Return [x, y] of the center of cell containing provided text 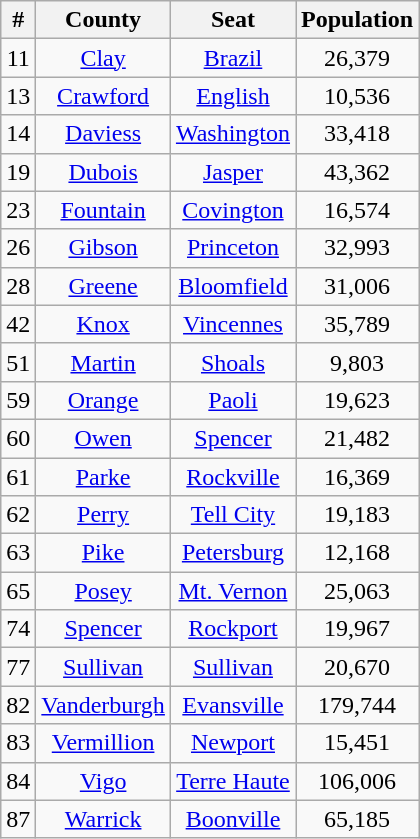
14 [18, 134]
Vermillion [104, 743]
Population [358, 20]
65,185 [358, 819]
County [104, 20]
Rockport [232, 629]
Bloomfield [232, 286]
Boonville [232, 819]
35,789 [358, 324]
16,369 [358, 477]
Fountain [104, 210]
Dubois [104, 172]
62 [18, 515]
87 [18, 819]
Martin [104, 362]
Owen [104, 438]
Seat [232, 20]
19,183 [358, 515]
16,574 [358, 210]
9,803 [358, 362]
Posey [104, 591]
Orange [104, 400]
20,670 [358, 667]
Terre Haute [232, 781]
179,744 [358, 705]
31,006 [358, 286]
Greene [104, 286]
Petersburg [232, 553]
59 [18, 400]
Parke [104, 477]
Warrick [104, 819]
Washington [232, 134]
25,063 [358, 591]
21,482 [358, 438]
Perry [104, 515]
23 [18, 210]
Gibson [104, 248]
42 [18, 324]
13 [18, 96]
10,536 [358, 96]
Jasper [232, 172]
77 [18, 667]
19,967 [358, 629]
English [232, 96]
# [18, 20]
Mt. Vernon [232, 591]
Vigo [104, 781]
Covington [232, 210]
Rockville [232, 477]
74 [18, 629]
12,168 [358, 553]
Newport [232, 743]
Crawford [104, 96]
26 [18, 248]
Pike [104, 553]
Paoli [232, 400]
19,623 [358, 400]
19 [18, 172]
33,418 [358, 134]
51 [18, 362]
84 [18, 781]
82 [18, 705]
106,006 [358, 781]
28 [18, 286]
Shoals [232, 362]
Daviess [104, 134]
61 [18, 477]
Evansville [232, 705]
Brazil [232, 58]
11 [18, 58]
Princeton [232, 248]
Knox [104, 324]
32,993 [358, 248]
63 [18, 553]
26,379 [358, 58]
65 [18, 591]
Vincennes [232, 324]
60 [18, 438]
Vanderburgh [104, 705]
Tell City [232, 515]
Clay [104, 58]
83 [18, 743]
15,451 [358, 743]
43,362 [358, 172]
